From the cell containing the given text, extract its center point as (x, y) coordinate. 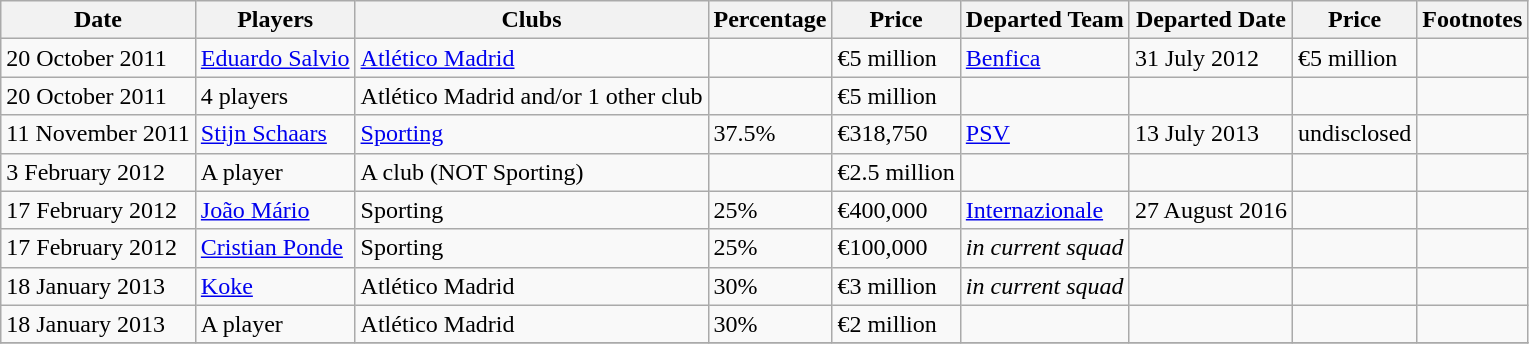
PSV (1044, 134)
Clubs (532, 20)
13 July 2013 (1210, 134)
Date (98, 20)
37.5% (770, 134)
€400,000 (896, 210)
3 February 2012 (98, 172)
Benfica (1044, 58)
Koke (275, 286)
€2 million (896, 324)
€100,000 (896, 248)
Internazionale (1044, 210)
Eduardo Salvio (275, 58)
€3 million (896, 286)
€2.5 million (896, 172)
4 players (275, 96)
Atlético Madrid and/or 1 other club (532, 96)
Players (275, 20)
João Mário (275, 210)
27 August 2016 (1210, 210)
A club (NOT Sporting) (532, 172)
€318,750 (896, 134)
11 November 2011 (98, 134)
Stijn Schaars (275, 134)
Footnotes (1472, 20)
Cristian Ponde (275, 248)
Departed Date (1210, 20)
undisclosed (1354, 134)
31 July 2012 (1210, 58)
Percentage (770, 20)
Departed Team (1044, 20)
